Extract the (X, Y) coordinate from the center of the cell holding the provided text.  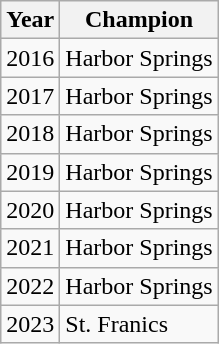
2016 (30, 58)
2019 (30, 172)
Champion (139, 20)
Year (30, 20)
St. Franics (139, 324)
2018 (30, 134)
2023 (30, 324)
2021 (30, 248)
2020 (30, 210)
2022 (30, 286)
2017 (30, 96)
